Determine the [X, Y] coordinate at the center of the cell enclosing the given text.  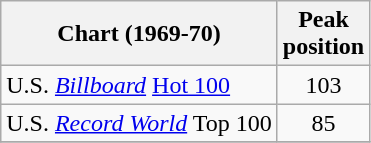
103 [323, 85]
U.S. Record World Top 100 [140, 123]
U.S. Billboard Hot 100 [140, 85]
Chart (1969-70) [140, 34]
85 [323, 123]
Peakposition [323, 34]
